Capture the cell that displays the provided text and extract its [X, Y] central coordinate. 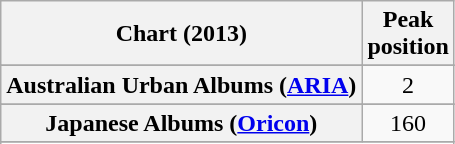
Chart (2013) [182, 34]
Australian Urban Albums (ARIA) [182, 85]
Peakposition [408, 34]
2 [408, 85]
Japanese Albums (Oricon) [182, 123]
160 [408, 123]
